Scan for the cell matching the given text and deliver its [x, y] coordinate at center. 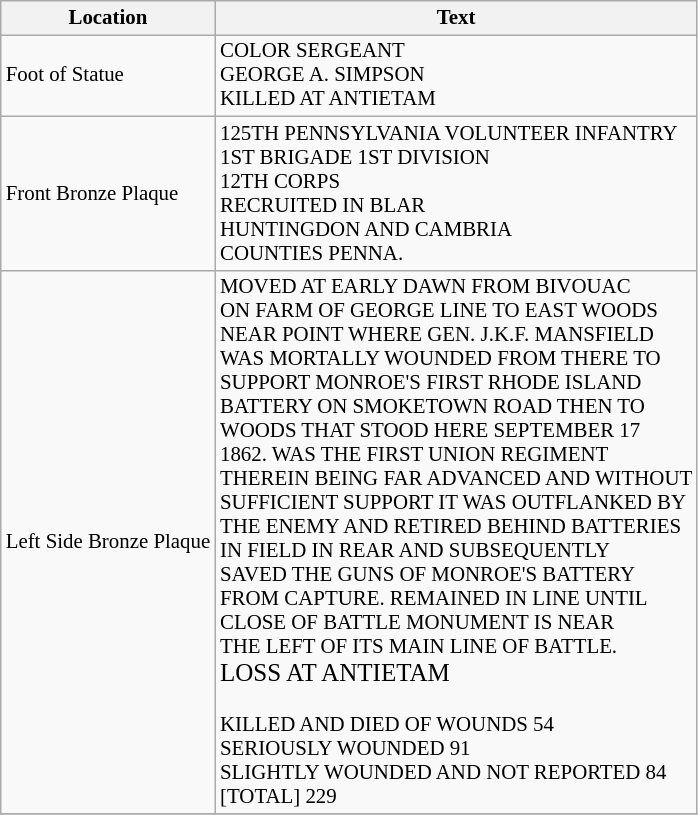
Left Side Bronze Plaque [108, 542]
Front Bronze Plaque [108, 193]
Location [108, 18]
COLOR SERGEANTGEORGE A. SIMPSONKILLED AT ANTIETAM [456, 76]
Text [456, 18]
Foot of Statue [108, 76]
125TH PENNSYLVANIA VOLUNTEER INFANTRY1ST BRIGADE 1ST DIVISION12TH CORPSRECRUITED IN BLARHUNTINGDON AND CAMBRIACOUNTIES PENNA. [456, 193]
